Output the [x, y] coordinate of the center of the cell containing the given text.  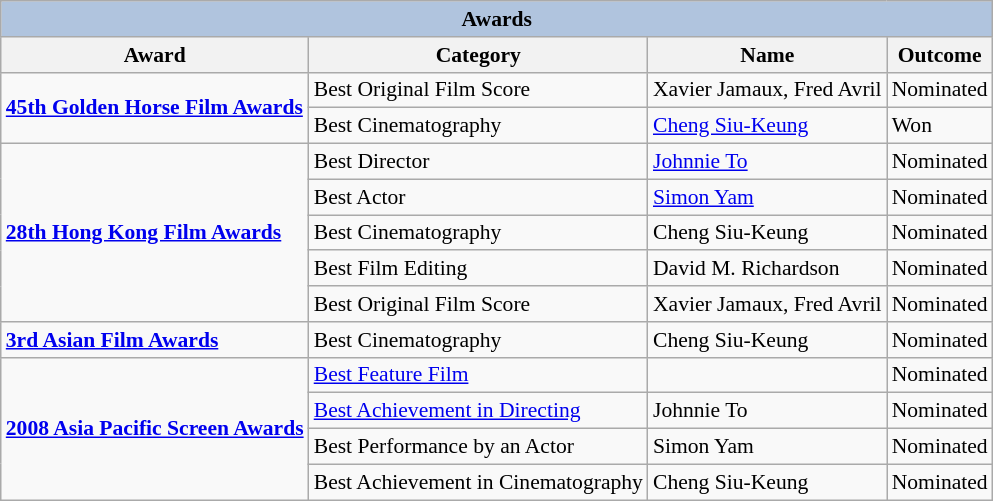
3rd Asian Film Awards [155, 340]
Best Achievement in Directing [478, 411]
2008 Asia Pacific Screen Awards [155, 428]
Outcome [940, 55]
45th Golden Horse Film Awards [155, 108]
Best Performance by an Actor [478, 447]
Won [940, 126]
Award [155, 55]
28th Hong Kong Film Awards [155, 233]
Best Feature Film [478, 375]
David M. Richardson [768, 269]
Best Director [478, 162]
Best Achievement in Cinematography [478, 482]
Best Actor [478, 197]
Best Film Editing [478, 269]
Awards [497, 19]
Name [768, 55]
Category [478, 55]
